Find where the given text appears and provide that cell's center as [x, y] coordinate. 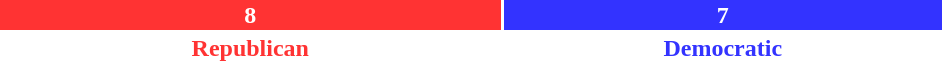
7 [722, 15]
8 [250, 15]
